Pinpoint the cell where the given text exists, returning its [x, y] midpoint coordinate. 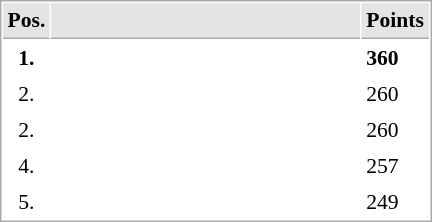
Pos. [26, 21]
Points [396, 21]
360 [396, 57]
5. [26, 201]
4. [26, 165]
249 [396, 201]
257 [396, 165]
1. [26, 57]
